Determine the (X, Y) coordinate at the center of the cell enclosing the given text.  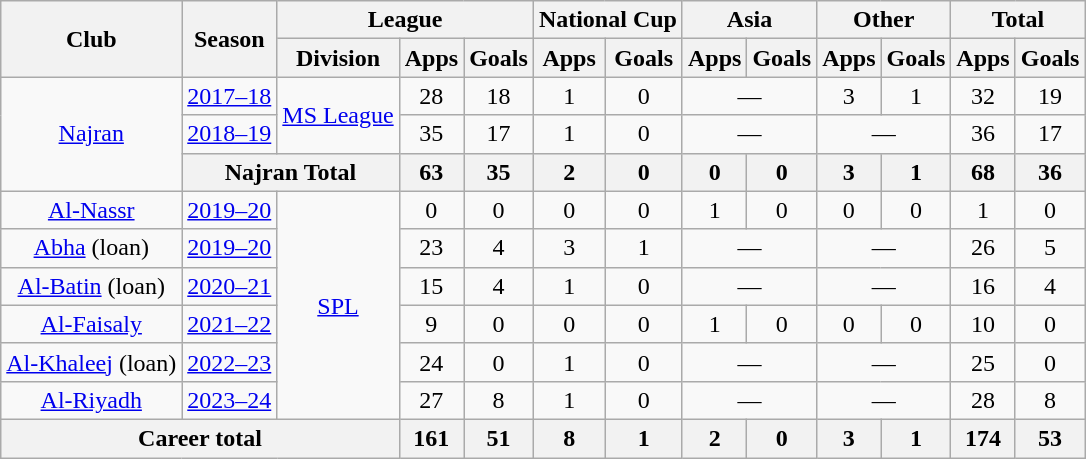
Al-Faisaly (92, 324)
Al-Khaleej (loan) (92, 362)
26 (983, 248)
9 (431, 324)
174 (983, 438)
Najran (92, 134)
2021–22 (230, 324)
Club (92, 39)
63 (431, 172)
Other (884, 20)
27 (431, 400)
19 (1050, 96)
51 (499, 438)
League (406, 20)
2020–21 (230, 286)
10 (983, 324)
53 (1050, 438)
2017–18 (230, 96)
Career total (200, 438)
Season (230, 39)
16 (983, 286)
Najran Total (290, 172)
SPL (338, 305)
68 (983, 172)
Al-Batin (loan) (92, 286)
2023–24 (230, 400)
24 (431, 362)
18 (499, 96)
Asia (749, 20)
Division (338, 58)
Al-Riyadh (92, 400)
2018–19 (230, 134)
2022–23 (230, 362)
Al-Nassr (92, 210)
161 (431, 438)
25 (983, 362)
Total (1018, 20)
32 (983, 96)
5 (1050, 248)
National Cup (608, 20)
23 (431, 248)
MS League (338, 115)
15 (431, 286)
Abha (loan) (92, 248)
